For the text-containing cell, return its midpoint in (x, y) coordinate format. 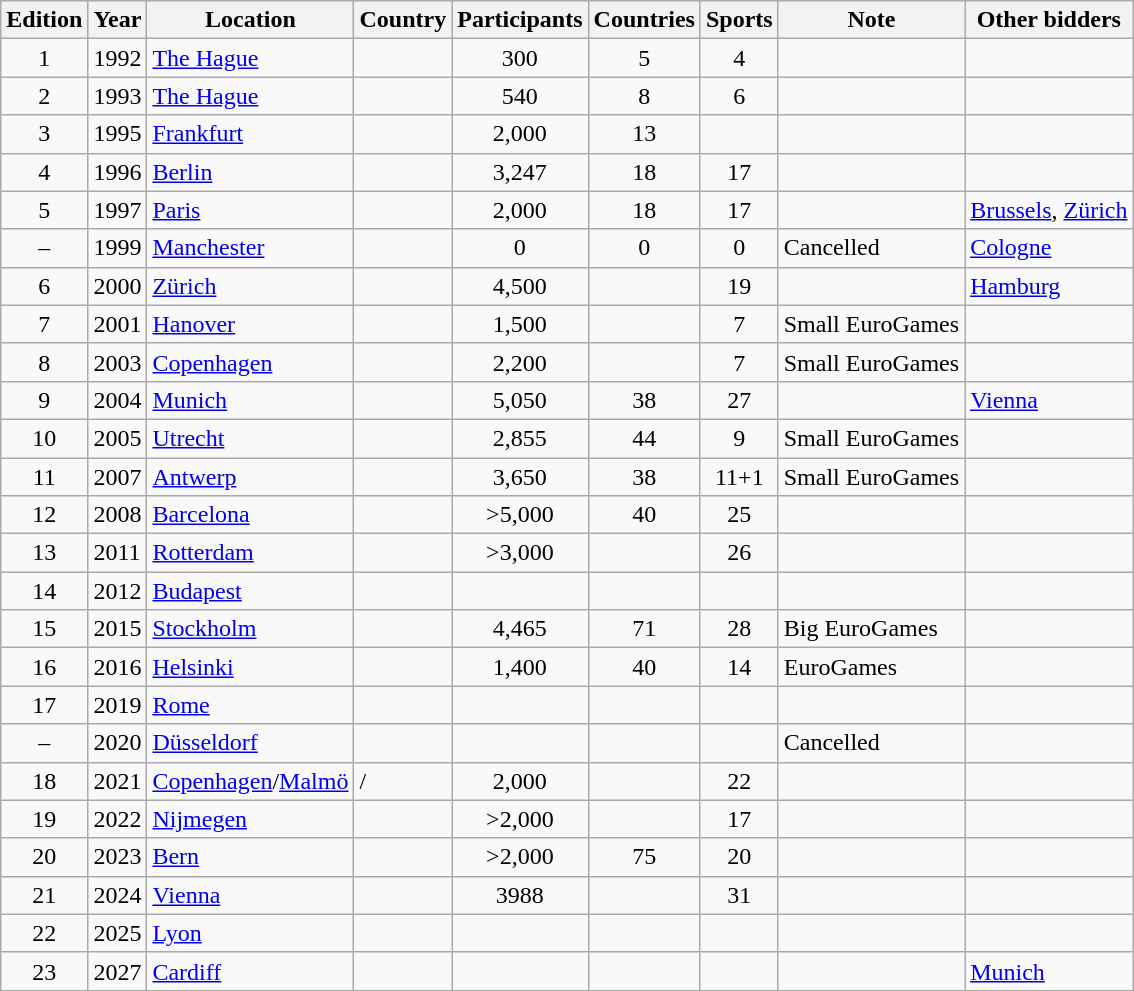
3 (44, 134)
Barcelona (250, 515)
300 (520, 58)
Year (118, 20)
2011 (118, 553)
2000 (118, 286)
Antwerp (250, 477)
2,200 (520, 362)
Hanover (250, 324)
28 (739, 629)
1996 (118, 172)
Rotterdam (250, 553)
2004 (118, 400)
1997 (118, 210)
27 (739, 400)
Other bidders (1049, 20)
21 (44, 895)
Utrecht (250, 438)
71 (644, 629)
5,050 (520, 400)
1,400 (520, 667)
Nijmegen (250, 819)
540 (520, 96)
2,855 (520, 438)
2023 (118, 857)
Brussels, Zürich (1049, 210)
4,500 (520, 286)
Zürich (250, 286)
2022 (118, 819)
26 (739, 553)
Copenhagen/Malmö (250, 781)
Participants (520, 20)
2019 (118, 705)
11+1 (739, 477)
/ (403, 781)
10 (44, 438)
Copenhagen (250, 362)
2021 (118, 781)
2027 (118, 971)
2005 (118, 438)
Countries (644, 20)
Big EuroGames (871, 629)
EuroGames (871, 667)
3,247 (520, 172)
Helsinki (250, 667)
Stockholm (250, 629)
1992 (118, 58)
2016 (118, 667)
2024 (118, 895)
Bern (250, 857)
2003 (118, 362)
2 (44, 96)
2012 (118, 591)
Location (250, 20)
11 (44, 477)
Hamburg (1049, 286)
2001 (118, 324)
23 (44, 971)
75 (644, 857)
1999 (118, 248)
Budapest (250, 591)
Cologne (1049, 248)
Düsseldorf (250, 743)
Cardiff (250, 971)
15 (44, 629)
2025 (118, 933)
12 (44, 515)
Frankfurt (250, 134)
Lyon (250, 933)
Sports (739, 20)
Paris (250, 210)
25 (739, 515)
Berlin (250, 172)
Manchester (250, 248)
1,500 (520, 324)
>5,000 (520, 515)
2007 (118, 477)
16 (44, 667)
Edition (44, 20)
1 (44, 58)
Note (871, 20)
3988 (520, 895)
31 (739, 895)
Rome (250, 705)
Country (403, 20)
1995 (118, 134)
2020 (118, 743)
>3,000 (520, 553)
2008 (118, 515)
3,650 (520, 477)
44 (644, 438)
1993 (118, 96)
2015 (118, 629)
4,465 (520, 629)
